For the text-containing cell, return its midpoint in (x, y) coordinate format. 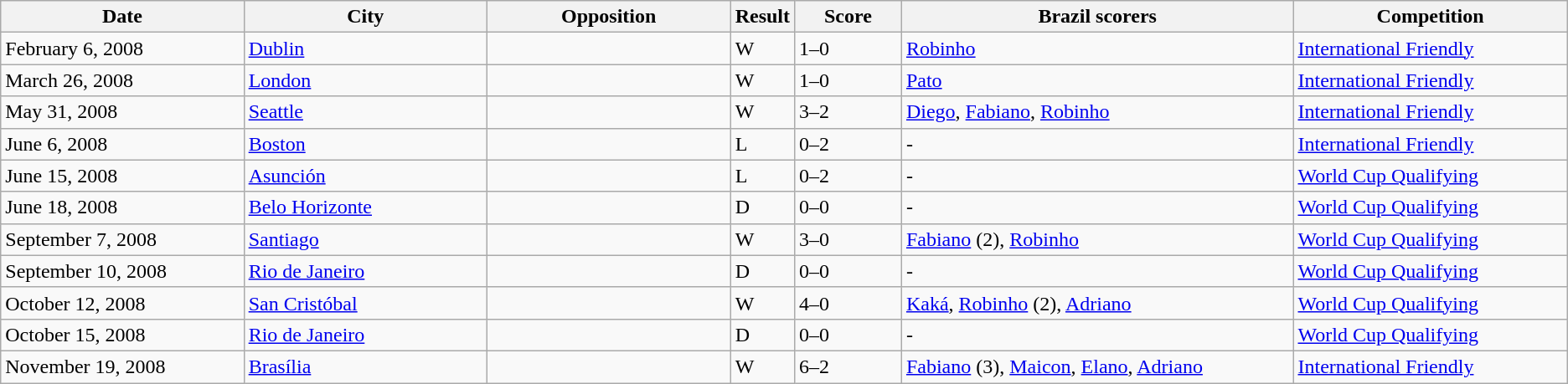
London (365, 80)
Brasília (365, 366)
Competition (1431, 17)
May 31, 2008 (122, 112)
Boston (365, 144)
October 12, 2008 (122, 303)
City (365, 17)
February 6, 2008 (122, 49)
4–0 (848, 303)
6–2 (848, 366)
Date (122, 17)
September 10, 2008 (122, 271)
Brazil scorers (1097, 17)
Fabiano (3), Maicon, Elano, Adriano (1097, 366)
Asunción (365, 176)
Result (762, 17)
October 15, 2008 (122, 335)
Seattle (365, 112)
Dublin (365, 49)
September 7, 2008 (122, 239)
Pato (1097, 80)
Kaká, Robinho (2), Adriano (1097, 303)
Diego, Fabiano, Robinho (1097, 112)
Belo Horizonte (365, 207)
Santiago (365, 239)
June 6, 2008 (122, 144)
Score (848, 17)
November 19, 2008 (122, 366)
March 26, 2008 (122, 80)
3–2 (848, 112)
San Cristóbal (365, 303)
Opposition (608, 17)
Robinho (1097, 49)
June 15, 2008 (122, 176)
3–0 (848, 239)
Fabiano (2), Robinho (1097, 239)
June 18, 2008 (122, 207)
